Determine the (X, Y) coordinate at the center of the cell enclosing the given text.  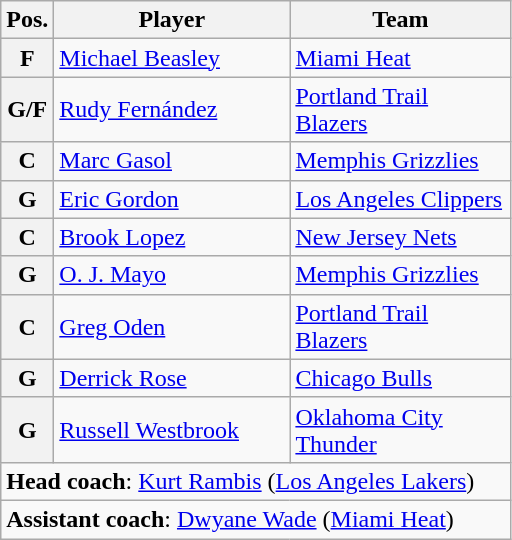
Marc Gasol (172, 161)
Russell Westbrook (172, 430)
Derrick Rose (172, 378)
Brook Lopez (172, 237)
Rudy Fernández (172, 110)
Michael Beasley (172, 58)
Pos. (28, 20)
G/F (28, 110)
F (28, 58)
Miami Heat (400, 58)
Eric Gordon (172, 199)
Team (400, 20)
Player (172, 20)
O. J. Mayo (172, 275)
Chicago Bulls (400, 378)
Los Angeles Clippers (400, 199)
Head coach: Kurt Rambis (Los Angeles Lakers) (256, 481)
New Jersey Nets (400, 237)
Oklahoma City Thunder (400, 430)
Assistant coach: Dwyane Wade (Miami Heat) (256, 519)
Greg Oden (172, 326)
